Locate the cell with the specified text and output its [x, y] center coordinate. 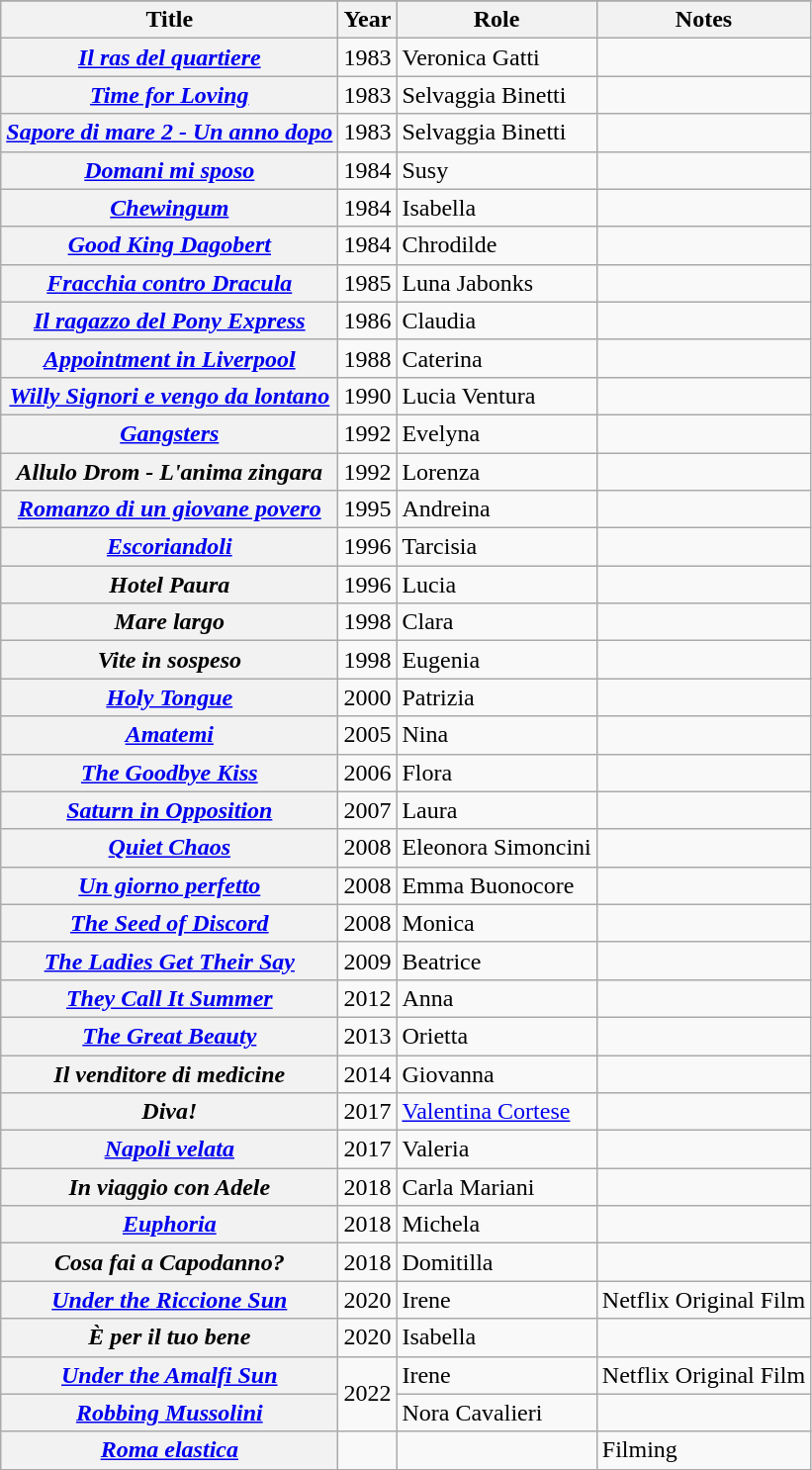
Under the Amalfi Sun [170, 1375]
2013 [368, 1036]
Luna Jabonks [496, 283]
Monica [496, 923]
Patrizia [496, 697]
Allulo Drom - L'anima zingara [170, 472]
2012 [368, 998]
Chewingum [170, 208]
The Seed of Discord [170, 923]
The Great Beauty [170, 1036]
Mare largo [170, 622]
Nora Cavalieri [496, 1413]
Un giorno perfetto [170, 885]
Giovanna [496, 1073]
Chrodilde [496, 245]
Laura [496, 810]
Filming [703, 1450]
Romanzo di un giovane povero [170, 509]
Roma elastica [170, 1450]
Diva! [170, 1112]
1990 [368, 396]
Fracchia contro Dracula [170, 283]
1988 [368, 358]
Role [496, 20]
Flora [496, 773]
Nina [496, 735]
Lucia [496, 585]
Carla Mariani [496, 1187]
1986 [368, 321]
È per il tuo bene [170, 1337]
Robbing Mussolini [170, 1413]
Good King Dagobert [170, 245]
Euphoria [170, 1225]
Il ras del quartiere [170, 57]
Eugenia [496, 660]
Beatrice [496, 961]
Under the Riccione Sun [170, 1300]
Susy [496, 170]
Veronica Gatti [496, 57]
2006 [368, 773]
1995 [368, 509]
1985 [368, 283]
2009 [368, 961]
Anna [496, 998]
Emma Buonocore [496, 885]
2007 [368, 810]
Caterina [496, 358]
Domitilla [496, 1262]
Napoli velata [170, 1149]
Il venditore di medicine [170, 1073]
Appointment in Liverpool [170, 358]
Vite in sospeso [170, 660]
Title [170, 20]
The Goodbye Kiss [170, 773]
Lucia Ventura [496, 396]
Cosa fai a Capodanno? [170, 1262]
2014 [368, 1073]
In viaggio con Adele [170, 1187]
Tarcisia [496, 547]
Domani mi sposo [170, 170]
2022 [368, 1394]
Claudia [496, 321]
Valeria [496, 1149]
Sapore di mare 2 - Un anno dopo [170, 133]
2005 [368, 735]
Il ragazzo del Pony Express [170, 321]
Willy Signori e vengo da lontano [170, 396]
They Call It Summer [170, 998]
Valentina Cortese [496, 1112]
Year [368, 20]
Saturn in Opposition [170, 810]
Gangsters [170, 433]
Evelyna [496, 433]
Andreina [496, 509]
Eleonora Simoncini [496, 848]
Notes [703, 20]
Holy Tongue [170, 697]
The Ladies Get Their Say [170, 961]
Time for Loving [170, 95]
Escoriandoli [170, 547]
Michela [496, 1225]
Lorenza [496, 472]
Clara [496, 622]
Quiet Chaos [170, 848]
2000 [368, 697]
Hotel Paura [170, 585]
Orietta [496, 1036]
Amatemi [170, 735]
